Return the [X, Y] coordinate for the center point of the cell that contains the specified text.  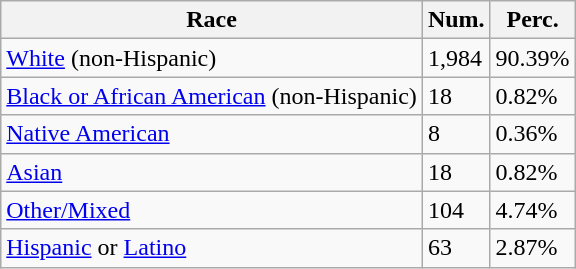
90.39% [532, 58]
Black or African American (non-Hispanic) [212, 96]
Hispanic or Latino [212, 248]
0.36% [532, 134]
Asian [212, 172]
Perc. [532, 20]
8 [456, 134]
2.87% [532, 248]
104 [456, 210]
63 [456, 248]
Other/Mixed [212, 210]
4.74% [532, 210]
Num. [456, 20]
Native American [212, 134]
Race [212, 20]
1,984 [456, 58]
White (non-Hispanic) [212, 58]
